Output the (x, y) coordinate of the center of the cell containing the given text.  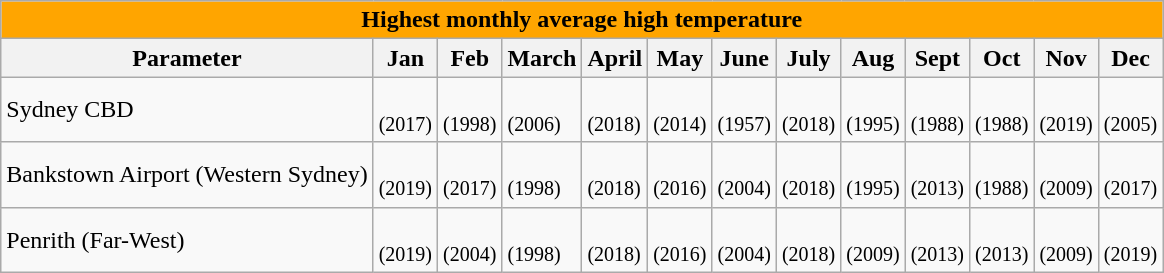
March (542, 58)
Feb (470, 58)
July (808, 58)
Parameter (187, 58)
Dec (1130, 58)
(2005) (1130, 110)
June (744, 58)
April (615, 58)
Aug (873, 58)
Penrith (Far-West) (187, 240)
(2014) (680, 110)
Jan (405, 58)
Nov (1066, 58)
Oct (1002, 58)
Highest monthly average high temperature (582, 20)
Bankstown Airport (Western Sydney) (187, 174)
May (680, 58)
(1957) (744, 110)
(2006) (542, 110)
Sydney CBD (187, 110)
Sept (937, 58)
